Return the [X, Y] coordinate for the center point of the cell that contains the specified text.  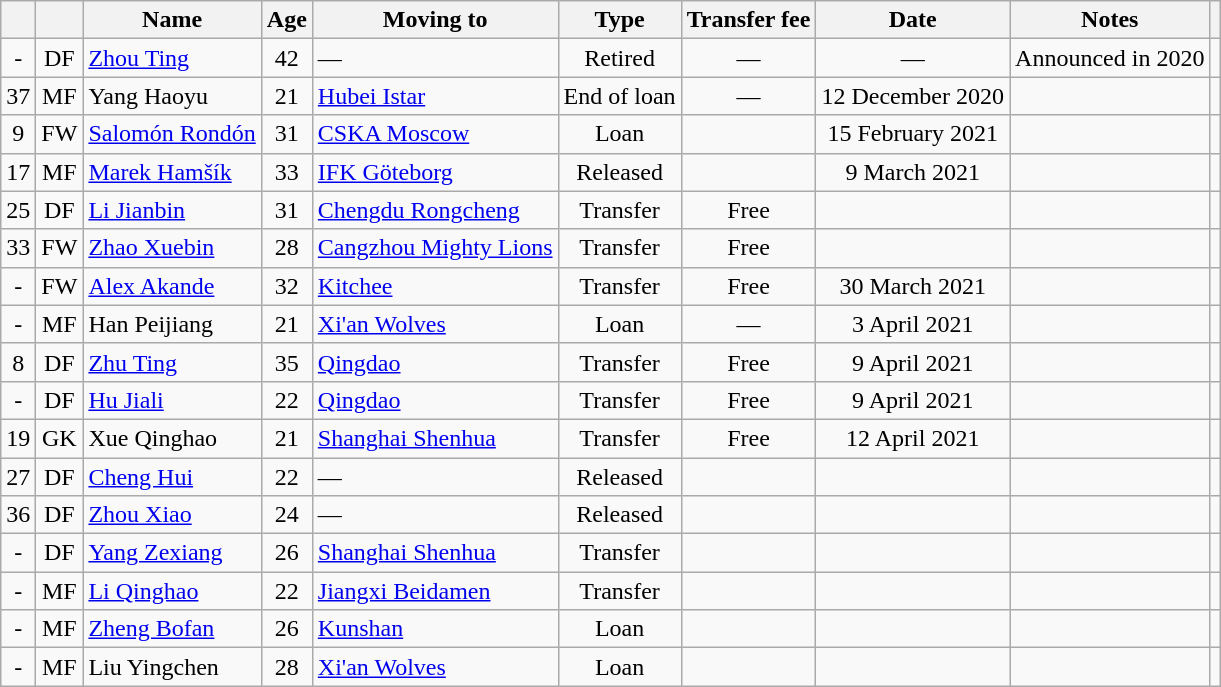
Li Jianbin [172, 210]
Notes [1110, 20]
Liu Yingchen [172, 667]
3 April 2021 [913, 324]
Date [913, 20]
Name [172, 20]
Yang Haoyu [172, 96]
Li Qinghao [172, 591]
42 [286, 58]
Han Peijiang [172, 324]
32 [286, 286]
27 [18, 477]
19 [18, 438]
Age [286, 20]
GK [60, 438]
9 March 2021 [913, 172]
24 [286, 515]
Hubei Istar [435, 96]
Chengdu Rongcheng [435, 210]
8 [18, 362]
Marek Hamšík [172, 172]
End of loan [620, 96]
30 March 2021 [913, 286]
Type [620, 20]
Zhu Ting [172, 362]
Alex Akande [172, 286]
Xue Qinghao [172, 438]
IFK Göteborg [435, 172]
36 [18, 515]
Cangzhou Mighty Lions [435, 248]
Kunshan [435, 629]
37 [18, 96]
Kitchee [435, 286]
Transfer fee [748, 20]
35 [286, 362]
Moving to [435, 20]
Salomón Rondón [172, 134]
17 [18, 172]
Zhou Xiao [172, 515]
12 April 2021 [913, 438]
Hu Jiali [172, 400]
Zhao Xuebin [172, 248]
12 December 2020 [913, 96]
Zheng Bofan [172, 629]
Jiangxi Beidamen [435, 591]
15 February 2021 [913, 134]
9 [18, 134]
Announced in 2020 [1110, 58]
Zhou Ting [172, 58]
CSKA Moscow [435, 134]
Yang Zexiang [172, 553]
25 [18, 210]
Cheng Hui [172, 477]
Retired [620, 58]
